Detect which cell encompasses the target text, then output its (x, y) center coordinate. 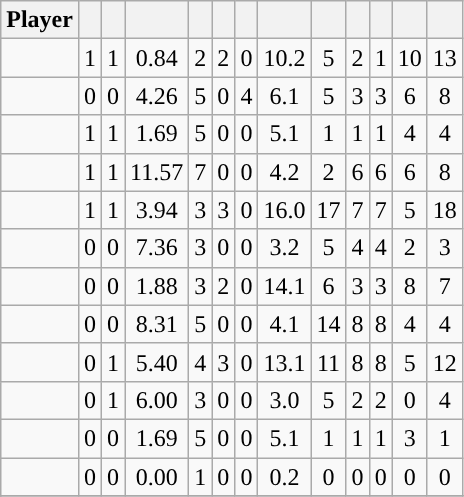
6.00 (157, 400)
5.40 (157, 362)
18 (444, 210)
4.26 (157, 96)
3.0 (284, 400)
12 (444, 362)
14 (328, 324)
13 (444, 58)
16.0 (284, 210)
1.88 (157, 286)
4.1 (284, 324)
0.84 (157, 58)
Player (40, 20)
11 (328, 362)
7.36 (157, 248)
0.2 (284, 477)
17 (328, 210)
4.2 (284, 172)
3.94 (157, 210)
13.1 (284, 362)
0.00 (157, 477)
6.1 (284, 96)
3.2 (284, 248)
11.57 (157, 172)
10 (410, 58)
8.31 (157, 324)
10.2 (284, 58)
14.1 (284, 286)
